Capture the cell that displays the provided text and extract its (X, Y) central coordinate. 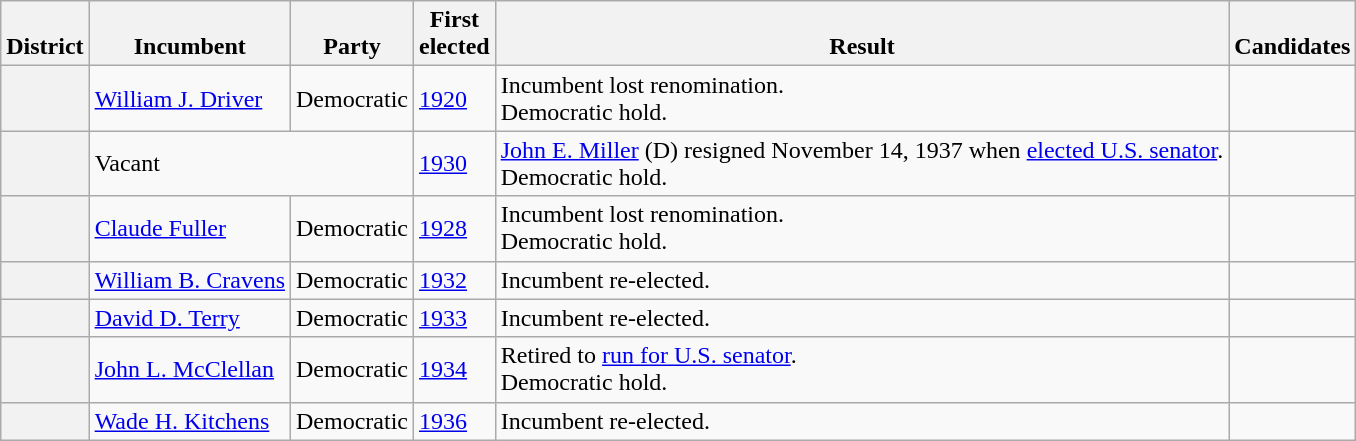
Wade H. Kitchens (190, 421)
John E. Miller (D) resigned November 14, 1937 when elected U.S. senator.Democratic hold. (862, 164)
1928 (455, 228)
William B. Cravens (190, 280)
1930 (455, 164)
Retired to run for U.S. senator.Democratic hold. (862, 370)
1933 (455, 318)
Incumbent (190, 34)
1934 (455, 370)
Candidates (1292, 34)
Vacant (251, 164)
Party (352, 34)
1932 (455, 280)
William J. Driver (190, 98)
District (45, 34)
David D. Terry (190, 318)
1936 (455, 421)
Claude Fuller (190, 228)
John L. McClellan (190, 370)
1920 (455, 98)
Firstelected (455, 34)
Result (862, 34)
